Pinpoint the cell where the given text exists, returning its (X, Y) midpoint coordinate. 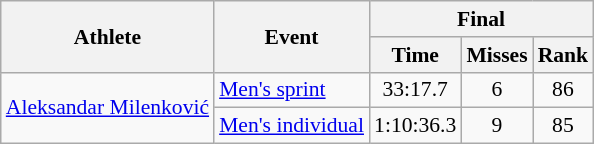
Event (292, 36)
Time (415, 55)
Men's sprint (292, 90)
Rank (564, 55)
33:17.7 (415, 90)
Athlete (108, 36)
86 (564, 90)
Misses (496, 55)
9 (496, 126)
Final (481, 19)
6 (496, 90)
1:10:36.3 (415, 126)
Men's individual (292, 126)
85 (564, 126)
Aleksandar Milenković (108, 108)
